Return the [X, Y] coordinate for the center point of the cell that contains the specified text.  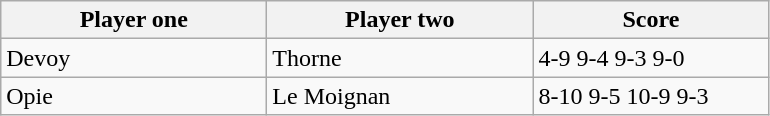
Player two [400, 20]
Devoy [134, 58]
Player one [134, 20]
8-10 9-5 10-9 9-3 [651, 96]
Thorne [400, 58]
Opie [134, 96]
Le Moignan [400, 96]
4-9 9-4 9-3 9-0 [651, 58]
Score [651, 20]
